Return the [X, Y] coordinate for the center point of the cell that contains the specified text.  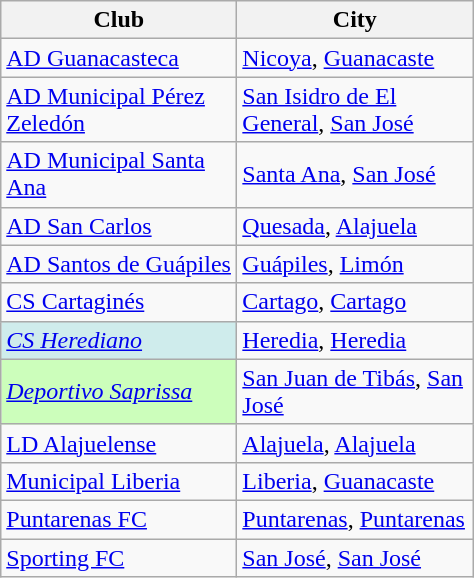
San Juan de Tibás, San José [355, 392]
City [355, 20]
Puntarenas, Puntarenas [355, 519]
Guápiles, Limón [355, 264]
Puntarenas FC [119, 519]
San Isidro de El General, San José [355, 110]
AD Santos de Guápiles [119, 264]
Cartago, Cartago [355, 302]
Alajuela, Alajuela [355, 443]
Nicoya, Guanacaste [355, 58]
LD Alajuelense [119, 443]
AD Municipal Pérez Zeledón [119, 110]
AD Guanacasteca [119, 58]
CS Herediano [119, 340]
Club [119, 20]
Heredia, Heredia [355, 340]
Quesada, Alajuela [355, 226]
AD San Carlos [119, 226]
Deportivo Saprissa [119, 392]
San José, San José [355, 557]
AD Municipal Santa Ana [119, 174]
CS Cartaginés [119, 302]
Liberia, Guanacaste [355, 481]
Sporting FC [119, 557]
Municipal Liberia [119, 481]
Santa Ana, San José [355, 174]
